Search for the cell housing the specified text and yield its [X, Y] center coordinate. 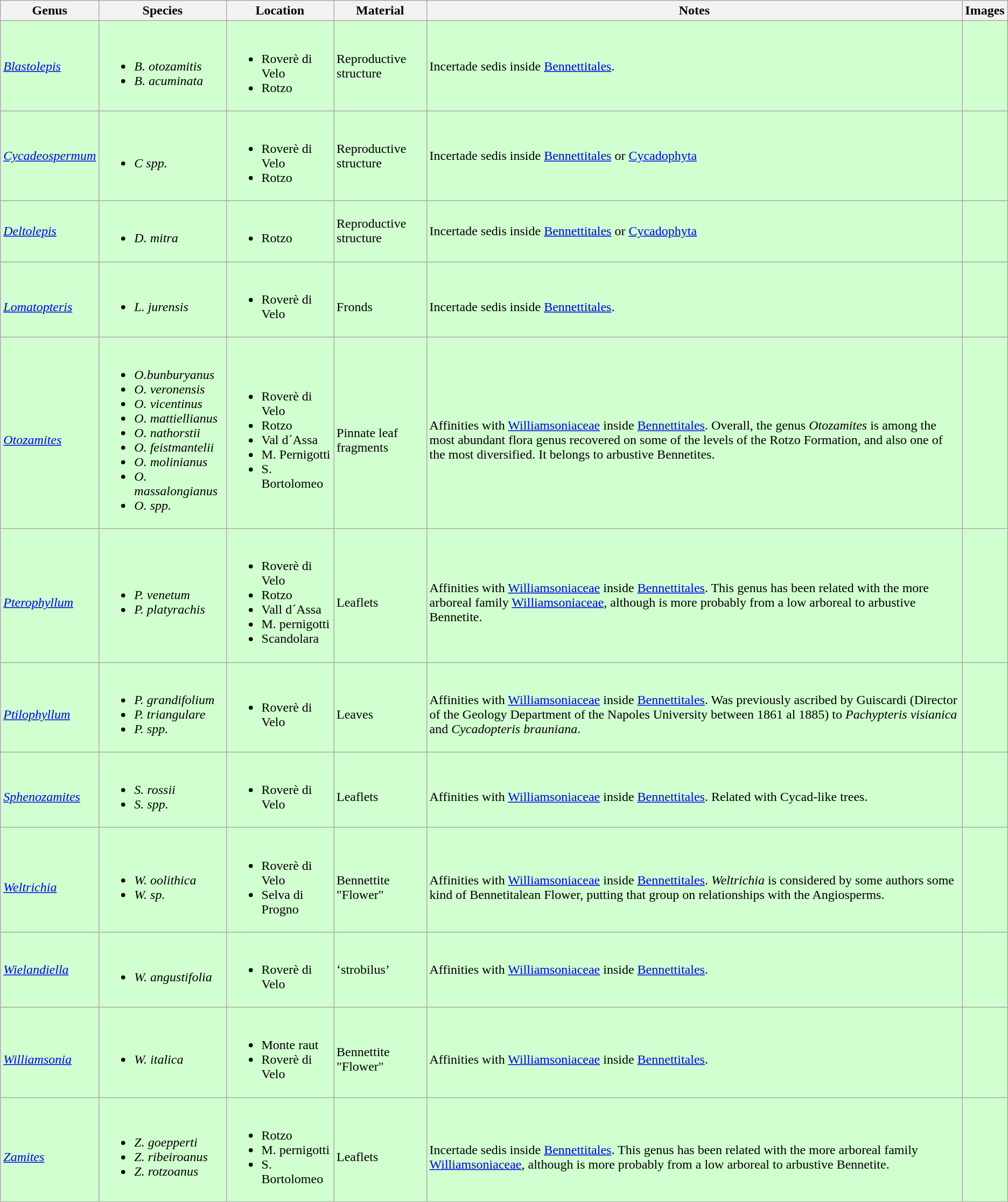
B. otozamitisB. acuminata [163, 66]
RotzoM. pernigottiS. Bortolomeo [280, 1149]
Wielandiella [50, 969]
D. mitra [163, 231]
W. oolithicaW. sp. [163, 880]
O.bunburyanusO. veronensisO. vicentinusO. mattiellianusO. nathorstiiO. feistmanteliiO. molinianusO. massalongianusO. spp. [163, 433]
Zamites [50, 1149]
Genus [50, 11]
S. rossiiS. spp. [163, 790]
Notes [695, 11]
Deltolepis [50, 231]
Leaves [380, 707]
Roverè di VeloSelva di Progno [280, 880]
Images [985, 11]
Cycadeospermum [50, 156]
W. angustifolia [163, 969]
Ptilophyllum [50, 707]
C spp. [163, 156]
Williamsonia [50, 1052]
Location [280, 11]
Monte rautRoverè di Velo [280, 1052]
Fronds [380, 299]
Sphenozamites [50, 790]
Z. goeppertiZ. ribeiroanusZ. rotzoanus [163, 1149]
Weltrichia [50, 880]
Roverè di VeloRotzoVal d´AssaM. PernigottiS. Bortolomeo [280, 433]
Otozamites [50, 433]
W. italica [163, 1052]
Roverè di VeloRotzoVall d´AssaM. pernigottiScandolara [280, 595]
P. grandifoliumP. triangulareP. spp. [163, 707]
Blastolepis [50, 66]
Species [163, 11]
L. jurensis [163, 299]
P. venetumP. platyrachis [163, 595]
‘strobilus’ [380, 969]
Pinnate leaf fragments [380, 433]
Lomatopteris [50, 299]
Rotzo [280, 231]
Material [380, 11]
Affinities with Williamsoniaceae inside Bennettitales. Related with Cycad-like trees. [695, 790]
Pterophyllum [50, 595]
